Find where the given text appears and provide that cell's center as (X, Y) coordinate. 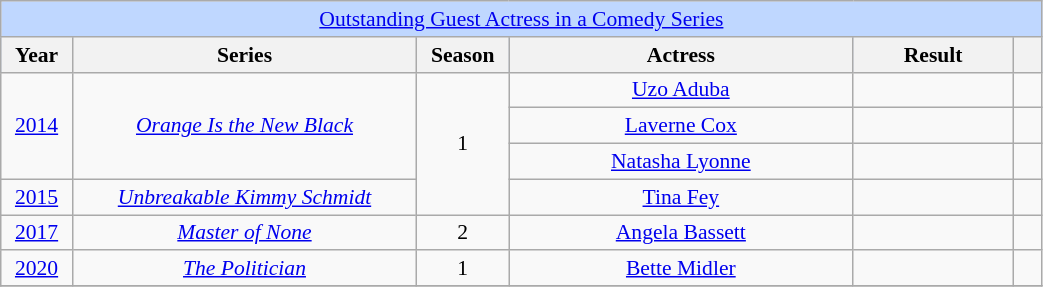
Angela Bassett (681, 233)
Season (463, 55)
Tina Fey (681, 197)
Series (244, 55)
Actress (681, 55)
Result (933, 55)
2 (463, 233)
2015 (37, 197)
Orange Is the New Black (244, 126)
Unbreakable Kimmy Schmidt (244, 197)
The Politician (244, 269)
Bette Midler (681, 269)
2020 (37, 269)
Master of None (244, 233)
Year (37, 55)
2014 (37, 126)
Laverne Cox (681, 126)
2017 (37, 233)
Uzo Aduba (681, 90)
Natasha Lyonne (681, 162)
Outstanding Guest Actress in a Comedy Series (522, 19)
